Locate the cell with the specified text and output its [x, y] center coordinate. 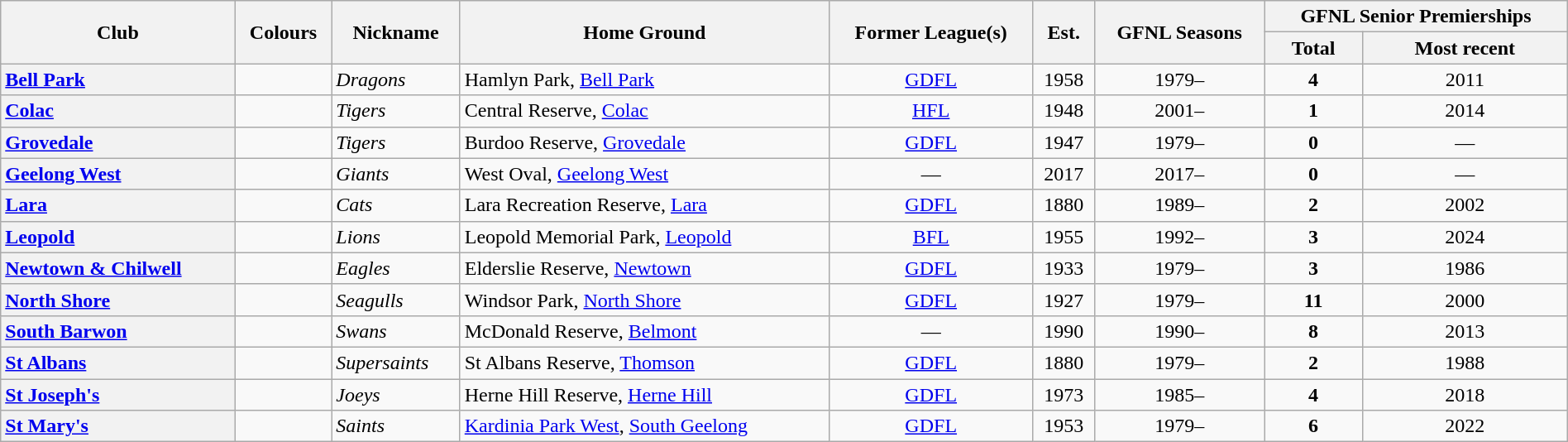
Colours [283, 32]
HFL [931, 111]
2000 [1465, 300]
Lara [117, 205]
Giants [395, 174]
Newtown & Chilwell [117, 268]
West Oval, Geelong West [644, 174]
Leopold Memorial Park, Leopold [644, 237]
Swans [395, 331]
Joeys [395, 395]
2018 [1465, 395]
1990 [1064, 331]
1947 [1064, 142]
2024 [1465, 237]
2022 [1465, 426]
1985– [1179, 395]
2011 [1465, 79]
Cats [395, 205]
Leopold [117, 237]
1986 [1465, 268]
Central Reserve, Colac [644, 111]
2014 [1465, 111]
Geelong West [117, 174]
1989– [1179, 205]
1933 [1064, 268]
Kardinia Park West, South Geelong [644, 426]
South Barwon [117, 331]
BFL [931, 237]
2001– [1179, 111]
St Albans Reserve, Thomson [644, 363]
North Shore [117, 300]
GFNL Seasons [1179, 32]
Colac [117, 111]
Lions [395, 237]
Club [117, 32]
Home Ground [644, 32]
Grovedale [117, 142]
2017– [1179, 174]
11 [1313, 300]
Saints [395, 426]
Lara Recreation Reserve, Lara [644, 205]
1988 [1465, 363]
Dragons [395, 79]
1973 [1064, 395]
2002 [1465, 205]
1948 [1064, 111]
Hamlyn Park, Bell Park [644, 79]
Est. [1064, 32]
1927 [1064, 300]
McDonald Reserve, Belmont [644, 331]
1992– [1179, 237]
GFNL Senior Premierships [1416, 17]
1 [1313, 111]
8 [1313, 331]
1955 [1064, 237]
1990– [1179, 331]
1953 [1064, 426]
6 [1313, 426]
Herne Hill Reserve, Herne Hill [644, 395]
Elderslie Reserve, Newtown [644, 268]
2013 [1465, 331]
Former League(s) [931, 32]
2017 [1064, 174]
1958 [1064, 79]
St Albans [117, 363]
Seagulls [395, 300]
Windsor Park, North Shore [644, 300]
St Mary's [117, 426]
St Joseph's [117, 395]
Bell Park [117, 79]
Burdoo Reserve, Grovedale [644, 142]
Nickname [395, 32]
Eagles [395, 268]
Supersaints [395, 363]
Total [1313, 48]
Most recent [1465, 48]
